Search for the cell housing the specified text and yield its (X, Y) center coordinate. 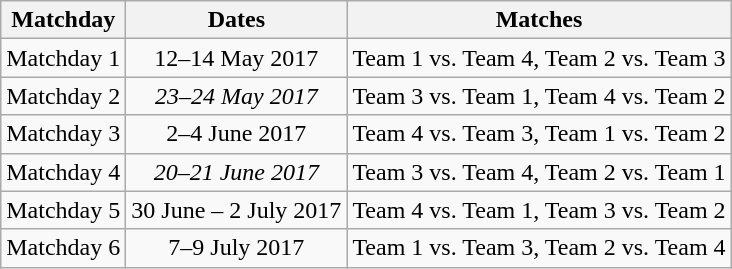
Matchday 1 (64, 58)
Team 4 vs. Team 3, Team 1 vs. Team 2 (539, 134)
Matches (539, 20)
20–21 June 2017 (236, 172)
Dates (236, 20)
Matchday 4 (64, 172)
Matchday 6 (64, 248)
Team 3 vs. Team 1, Team 4 vs. Team 2 (539, 96)
Matchday (64, 20)
7–9 July 2017 (236, 248)
Team 3 vs. Team 4, Team 2 vs. Team 1 (539, 172)
30 June – 2 July 2017 (236, 210)
Matchday 2 (64, 96)
23–24 May 2017 (236, 96)
Team 1 vs. Team 4, Team 2 vs. Team 3 (539, 58)
Matchday 3 (64, 134)
Team 1 vs. Team 3, Team 2 vs. Team 4 (539, 248)
Matchday 5 (64, 210)
2–4 June 2017 (236, 134)
12–14 May 2017 (236, 58)
Team 4 vs. Team 1, Team 3 vs. Team 2 (539, 210)
